Locate the cell with the specified text and output its (x, y) center coordinate. 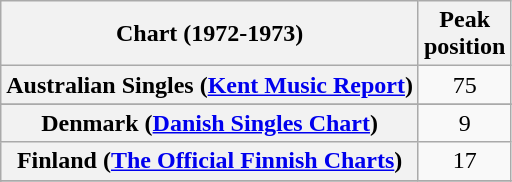
17 (464, 161)
9 (464, 123)
Peakposition (464, 34)
Australian Singles (Kent Music Report) (210, 85)
Chart (1972-1973) (210, 34)
75 (464, 85)
Denmark (Danish Singles Chart) (210, 123)
Finland (The Official Finnish Charts) (210, 161)
